Extract the (X, Y) coordinate from the center of the cell holding the provided text.  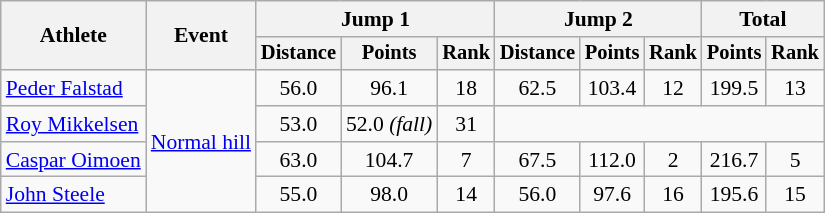
112.0 (612, 160)
Athlete (74, 36)
Normal hill (201, 141)
63.0 (298, 160)
Caspar Oimoen (74, 160)
Peder Falstad (74, 88)
18 (466, 88)
Roy Mikkelsen (74, 124)
14 (466, 195)
52.0 (fall) (389, 124)
John Steele (74, 195)
96.1 (389, 88)
67.5 (538, 160)
55.0 (298, 195)
12 (673, 88)
Total (763, 19)
31 (466, 124)
216.7 (734, 160)
Event (201, 36)
199.5 (734, 88)
195.6 (734, 195)
97.6 (612, 195)
7 (466, 160)
5 (795, 160)
15 (795, 195)
13 (795, 88)
104.7 (389, 160)
16 (673, 195)
53.0 (298, 124)
2 (673, 160)
Jump 1 (376, 19)
Jump 2 (598, 19)
62.5 (538, 88)
98.0 (389, 195)
103.4 (612, 88)
